Provide the (X, Y) coordinate of the cell's center where the given text is located.  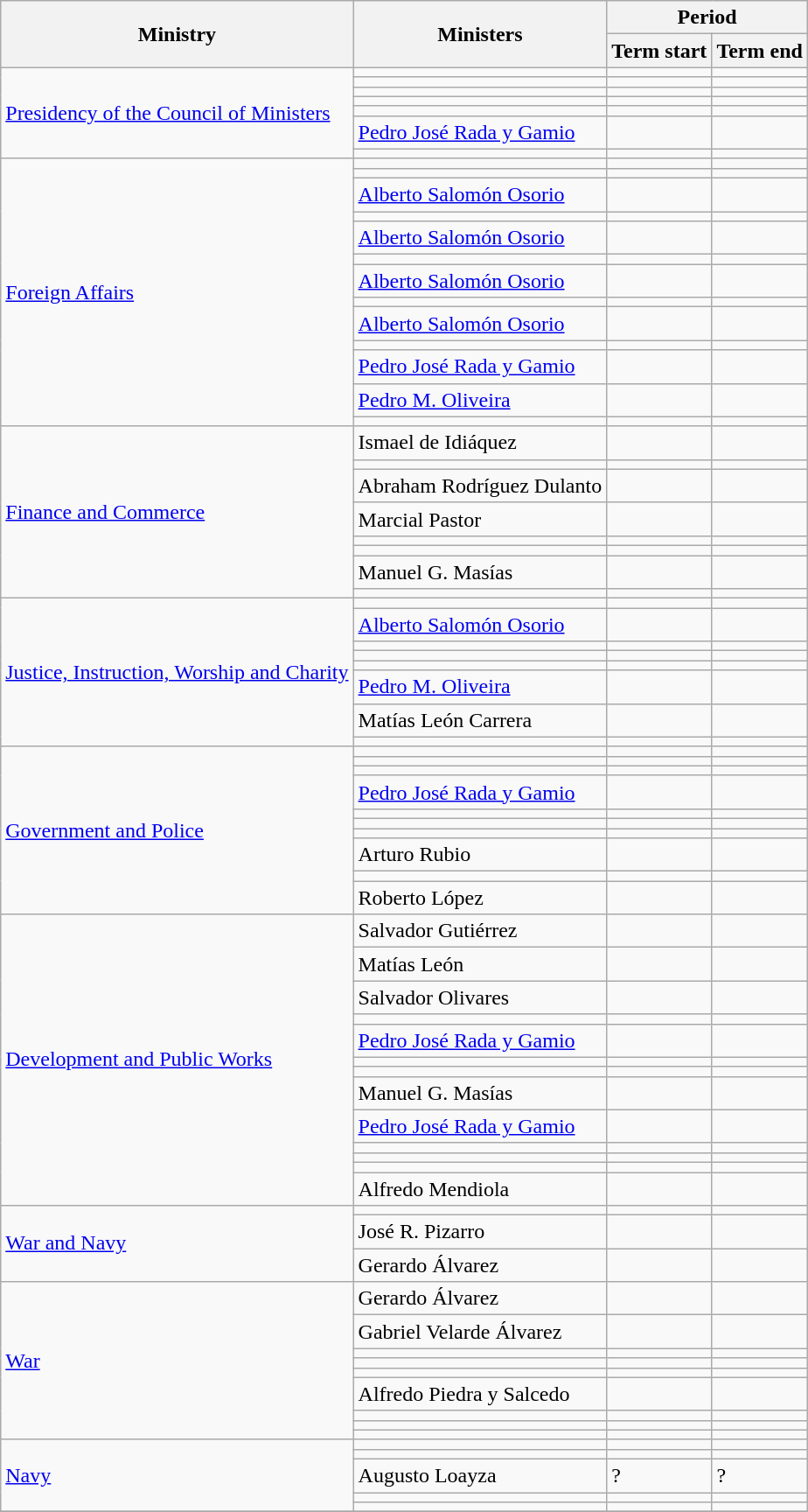
War and Navy (177, 1244)
Navy (177, 1475)
Term start (659, 51)
Finance and Commerce (177, 512)
Matías León Carrera (480, 720)
Foreign Affairs (177, 292)
Roberto López (480, 898)
Presidency of the Council of Ministers (177, 113)
Arturo Rubio (480, 855)
Ismael de Idiáquez (480, 443)
Term end (760, 51)
Salvador Olivares (480, 997)
Government and Police (177, 830)
Matías León (480, 964)
War (177, 1361)
Ministry (177, 34)
Period (707, 17)
Justice, Instruction, Worship and Charity (177, 673)
Alfredo Piedra y Salcedo (480, 1394)
Ministers (480, 34)
Abraham Rodríguez Dulanto (480, 486)
Augusto Loayza (480, 1475)
Gabriel Velarde Álvarez (480, 1332)
Marcial Pastor (480, 519)
Salvador Gutiérrez (480, 931)
Alfredo Mendiola (480, 1189)
José R. Pizarro (480, 1232)
Development and Public Works (177, 1060)
